From the cell containing the given text, extract its center point as [X, Y] coordinate. 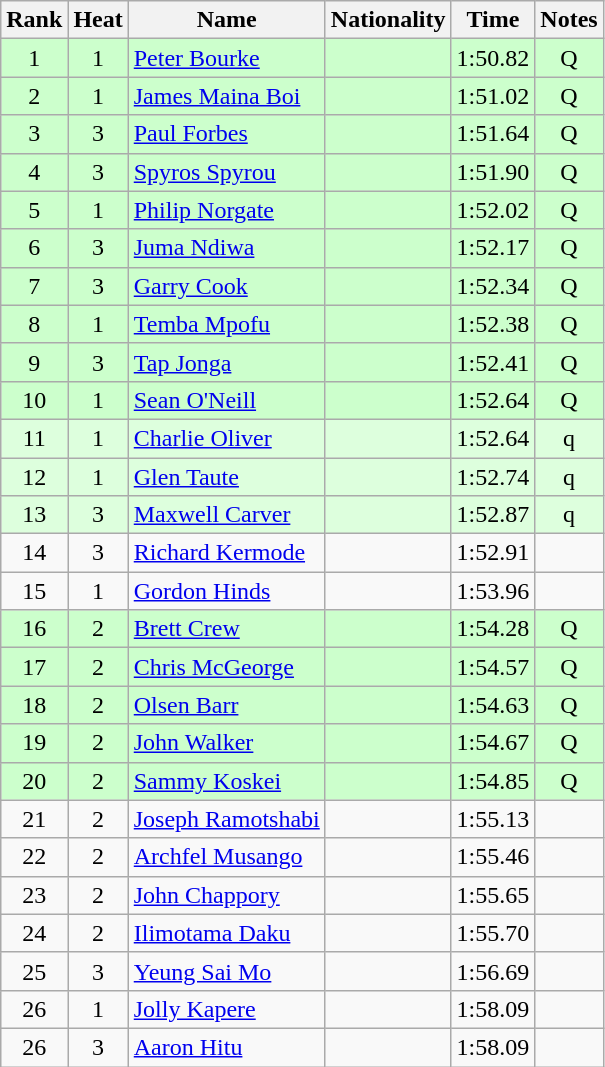
1:54.67 [493, 743]
Richard Kermode [226, 553]
21 [34, 819]
1:54.57 [493, 667]
16 [34, 629]
John Chappory [226, 895]
5 [34, 210]
Olsen Barr [226, 705]
1:51.90 [493, 172]
Juma Ndiwa [226, 248]
1:52.34 [493, 286]
1:54.85 [493, 781]
1:56.69 [493, 971]
1:52.17 [493, 248]
1:55.13 [493, 819]
Gordon Hinds [226, 591]
1:52.74 [493, 477]
James Maina Boi [226, 96]
Chris McGeorge [226, 667]
Paul Forbes [226, 134]
25 [34, 971]
7 [34, 286]
12 [34, 477]
19 [34, 743]
1:50.82 [493, 58]
1:54.63 [493, 705]
Notes [569, 20]
1:52.02 [493, 210]
1:53.96 [493, 591]
11 [34, 438]
9 [34, 362]
Maxwell Carver [226, 515]
1:55.65 [493, 895]
Glen Taute [226, 477]
Ilimotama Daku [226, 933]
Philip Norgate [226, 210]
Yeung Sai Mo [226, 971]
Name [226, 20]
Aaron Hitu [226, 1047]
Archfel Musango [226, 857]
Tap Jonga [226, 362]
20 [34, 781]
Heat [98, 20]
18 [34, 705]
1:51.64 [493, 134]
Sean O'Neill [226, 400]
1:52.91 [493, 553]
6 [34, 248]
10 [34, 400]
Rank [34, 20]
13 [34, 515]
17 [34, 667]
Time [493, 20]
Temba Mpofu [226, 324]
1:52.41 [493, 362]
Spyros Spyrou [226, 172]
15 [34, 591]
22 [34, 857]
24 [34, 933]
Peter Bourke [226, 58]
14 [34, 553]
Brett Crew [226, 629]
Jolly Kapere [226, 1009]
John Walker [226, 743]
4 [34, 172]
1:55.46 [493, 857]
1:52.38 [493, 324]
1:54.28 [493, 629]
8 [34, 324]
1:52.87 [493, 515]
Charlie Oliver [226, 438]
1:55.70 [493, 933]
Garry Cook [226, 286]
Nationality [388, 20]
Sammy Koskei [226, 781]
Joseph Ramotshabi [226, 819]
1:51.02 [493, 96]
23 [34, 895]
